Determine the (x, y) coordinate at the center of the cell enclosing the given text.  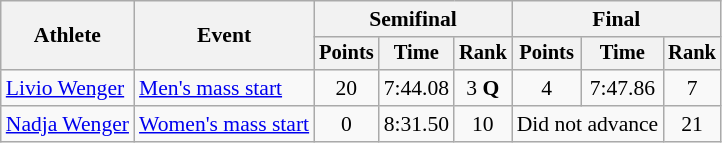
7 (692, 88)
Final (616, 19)
8:31.50 (416, 124)
7:44.08 (416, 88)
3 Q (483, 88)
21 (692, 124)
Athlete (68, 36)
Semifinal (412, 19)
20 (346, 88)
Event (224, 36)
Women's mass start (224, 124)
Livio Wenger (68, 88)
0 (346, 124)
7:47.86 (622, 88)
10 (483, 124)
Nadja Wenger (68, 124)
Did not advance (588, 124)
4 (547, 88)
Men's mass start (224, 88)
